Return the [x, y] coordinate for the center point of the cell that contains the specified text.  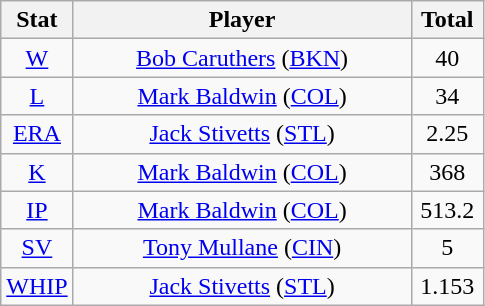
K [37, 172]
513.2 [447, 210]
1.153 [447, 286]
WHIP [37, 286]
W [37, 58]
Stat [37, 20]
IP [37, 210]
5 [447, 248]
Bob Caruthers (BKN) [242, 58]
Tony Mullane (CIN) [242, 248]
40 [447, 58]
2.25 [447, 134]
Player [242, 20]
368 [447, 172]
ERA [37, 134]
34 [447, 96]
Total [447, 20]
SV [37, 248]
L [37, 96]
